Provide the [x, y] coordinate of the cell's center where the given text is located.  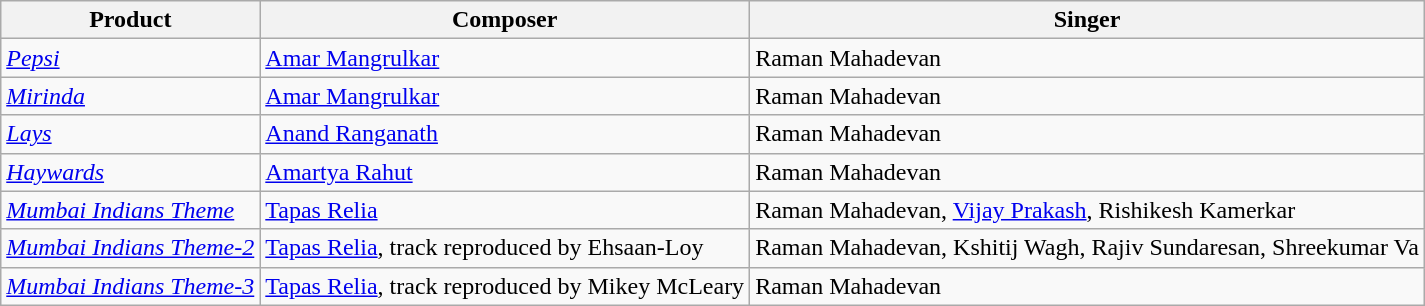
Amartya Rahut [505, 172]
Lays [130, 134]
Mumbai Indians Theme-2 [130, 248]
Singer [1088, 20]
Tapas Relia [505, 210]
Raman Mahadevan, Kshitij Wagh, Rajiv Sundaresan, Shreekumar Va [1088, 248]
Pepsi [130, 58]
Haywards [130, 172]
Tapas Relia, track reproduced by Mikey McLeary [505, 286]
Raman Mahadevan, Vijay Prakash, Rishikesh Kamerkar [1088, 210]
Mirinda [130, 96]
Mumbai Indians Theme [130, 210]
Mumbai Indians Theme-3 [130, 286]
Composer [505, 20]
Anand Ranganath [505, 134]
Product [130, 20]
Tapas Relia, track reproduced by Ehsaan-Loy [505, 248]
